Identify which cell holds the provided text, then report its [X, Y] central coordinate. 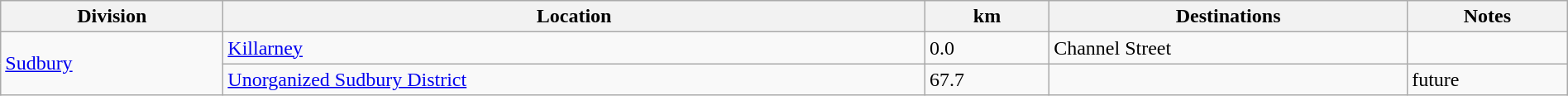
67.7 [987, 79]
Channel Street [1229, 48]
Division [112, 17]
Unorganized Sudbury District [574, 79]
Location [574, 17]
km [987, 17]
Sudbury [112, 64]
Destinations [1229, 17]
0.0 [987, 48]
Killarney [574, 48]
future [1488, 79]
Notes [1488, 17]
